Return [x, y] of the center of cell containing provided text 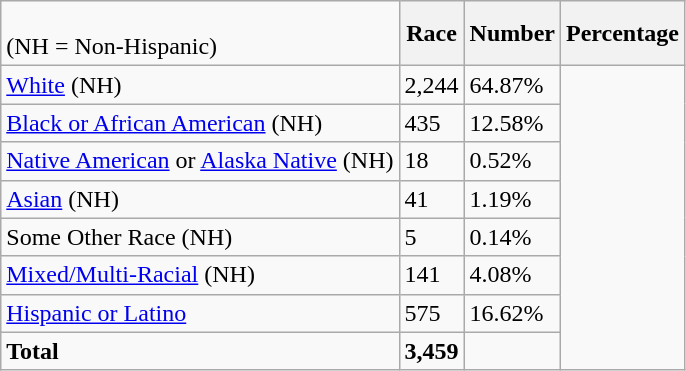
Mixed/Multi-Racial (NH) [200, 275]
Black or African American (NH) [200, 123]
12.58% [512, 123]
2,244 [432, 85]
0.14% [512, 237]
Hispanic or Latino [200, 313]
64.87% [512, 85]
18 [432, 161]
4.08% [512, 275]
575 [432, 313]
41 [432, 199]
White (NH) [200, 85]
Number [512, 34]
Percentage [622, 34]
Race [432, 34]
Some Other Race (NH) [200, 237]
16.62% [512, 313]
Total [200, 351]
3,459 [432, 351]
Native American or Alaska Native (NH) [200, 161]
Asian (NH) [200, 199]
5 [432, 237]
(NH = Non-Hispanic) [200, 34]
141 [432, 275]
1.19% [512, 199]
435 [432, 123]
0.52% [512, 161]
